Search for the cell housing the specified text and yield its (X, Y) center coordinate. 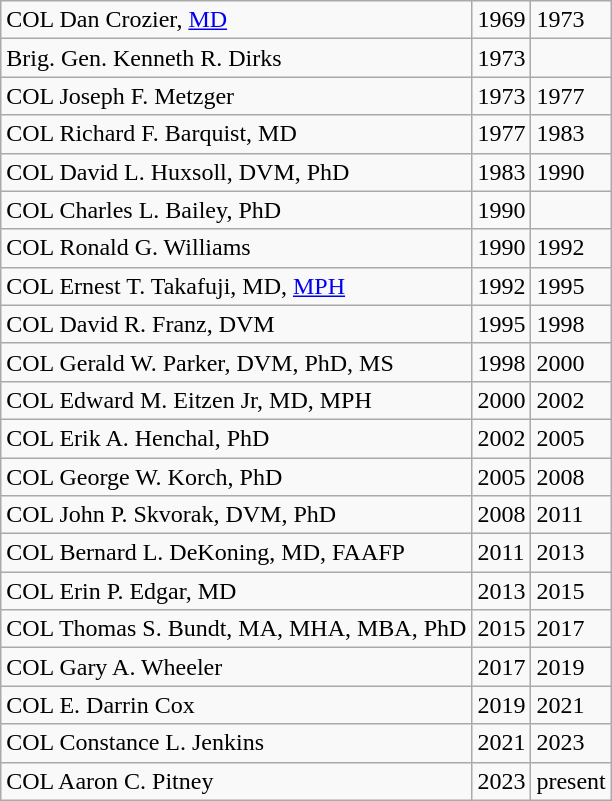
1969 (502, 20)
COL Ernest T. Takafuji, MD, MPH (236, 286)
COL E. Darrin Cox (236, 705)
COL Gary A. Wheeler (236, 667)
COL Ronald G. Williams (236, 248)
COL Thomas S. Bundt, MA, MHA, MBA, PhD (236, 629)
COL David R. Franz, DVM (236, 324)
COL George W. Korch, PhD (236, 477)
COL John P. Skvorak, DVM, PhD (236, 515)
COL Erin P. Edgar, MD (236, 591)
COL Edward M. Eitzen Jr, MD, MPH (236, 400)
COL Erik A. Henchal, PhD (236, 438)
COL Charles L. Bailey, PhD (236, 210)
COL Joseph F. Metzger (236, 96)
COL Richard F. Barquist, MD (236, 134)
COL David L. Huxsoll, DVM, PhD (236, 172)
COL Aaron C. Pitney (236, 781)
Brig. Gen. Kenneth R. Dirks (236, 58)
COL Gerald W. Parker, DVM, PhD, MS (236, 362)
present (571, 781)
COL Dan Crozier, MD (236, 20)
COL Constance L. Jenkins (236, 743)
COL Bernard L. DeKoning, MD, FAAFP (236, 553)
